Pinpoint the cell where the given text exists, returning its (X, Y) midpoint coordinate. 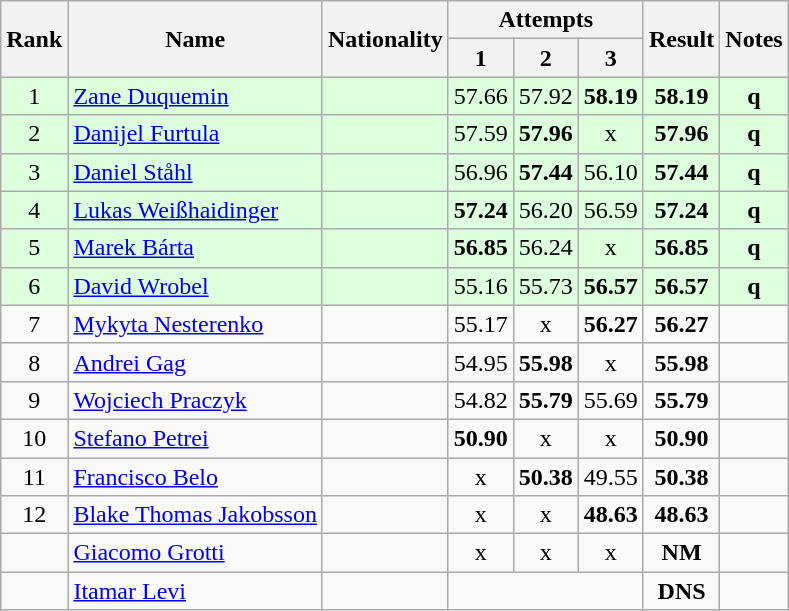
Giacomo Grotti (196, 553)
54.82 (480, 400)
56.24 (546, 248)
Andrei Gag (196, 362)
54.95 (480, 362)
Rank (34, 39)
NM (681, 553)
11 (34, 477)
55.17 (480, 324)
Daniel Ståhl (196, 172)
Lukas Weißhaidinger (196, 210)
Mykyta Nesterenko (196, 324)
DNS (681, 591)
56.96 (480, 172)
Notes (754, 39)
49.55 (610, 477)
9 (34, 400)
Name (196, 39)
Danijel Furtula (196, 134)
57.59 (480, 134)
56.10 (610, 172)
Marek Bárta (196, 248)
56.20 (546, 210)
Zane Duquemin (196, 96)
10 (34, 438)
Itamar Levi (196, 591)
12 (34, 515)
Attempts (546, 20)
55.69 (610, 400)
56.59 (610, 210)
5 (34, 248)
Francisco Belo (196, 477)
57.66 (480, 96)
6 (34, 286)
Stefano Petrei (196, 438)
7 (34, 324)
4 (34, 210)
Blake Thomas Jakobsson (196, 515)
Result (681, 39)
Wojciech Praczyk (196, 400)
8 (34, 362)
David Wrobel (196, 286)
Nationality (385, 39)
55.73 (546, 286)
55.16 (480, 286)
57.92 (546, 96)
